Pinpoint the cell where the given text exists, returning its [X, Y] midpoint coordinate. 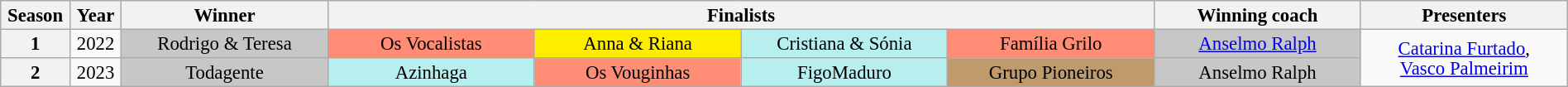
Grupo Pioneiros [1051, 73]
Winner [225, 15]
Rodrigo & Teresa [225, 45]
Anna & Riana [638, 45]
2022 [95, 45]
Os Vouginhas [638, 73]
Família Grilo [1051, 45]
Finalists [741, 15]
Todagente [225, 73]
Presenters [1464, 15]
Cristiana & Sónia [844, 45]
Os Vocalistas [431, 45]
Azinhaga [431, 73]
1 [36, 45]
Winning coach [1258, 15]
2 [36, 73]
Season [36, 15]
FigoMaduro [844, 73]
2023 [95, 73]
Year [95, 15]
Catarina Furtado,Vasco Palmeirim [1464, 58]
